Output the (x, y) coordinate of the center of the cell containing the given text.  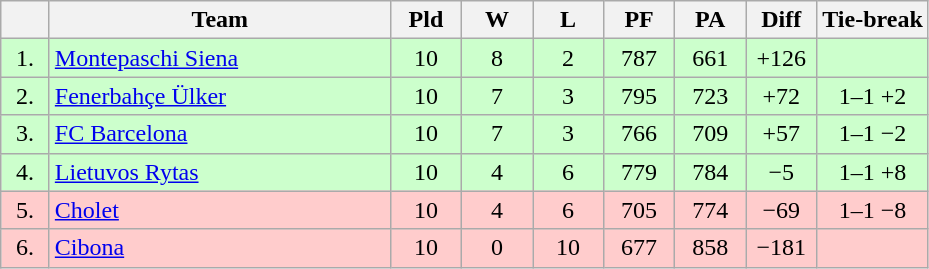
858 (710, 248)
1. (26, 58)
766 (640, 134)
1–1 −8 (873, 210)
Fenerbahçe Ülker (220, 96)
Lietuvos Rytas (220, 172)
+72 (782, 96)
+57 (782, 134)
+126 (782, 58)
1–1 +2 (873, 96)
3. (26, 134)
4. (26, 172)
1–1 −2 (873, 134)
795 (640, 96)
Team (220, 20)
723 (710, 96)
784 (710, 172)
0 (496, 248)
Tie-break (873, 20)
661 (710, 58)
779 (640, 172)
−69 (782, 210)
L (568, 20)
W (496, 20)
787 (640, 58)
677 (640, 248)
PF (640, 20)
Diff (782, 20)
−181 (782, 248)
1–1 +8 (873, 172)
Montepaschi Siena (220, 58)
774 (710, 210)
709 (710, 134)
FC Barcelona (220, 134)
PA (710, 20)
2 (568, 58)
Cibona (220, 248)
2. (26, 96)
8 (496, 58)
Cholet (220, 210)
6. (26, 248)
705 (640, 210)
Pld (426, 20)
5. (26, 210)
−5 (782, 172)
